Scan for the cell matching the given text and deliver its (x, y) coordinate at center. 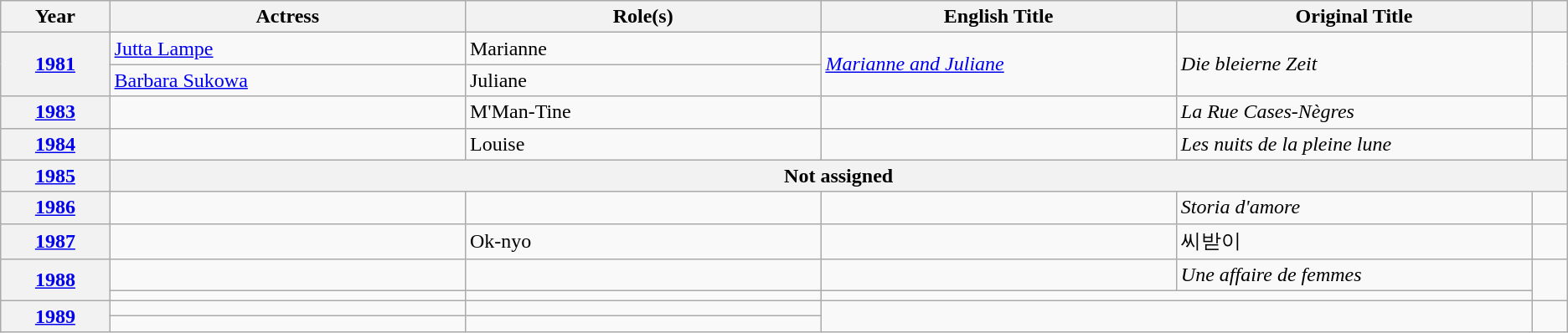
씨받이 (1354, 241)
1989 (55, 316)
1983 (55, 112)
Storia d'amore (1354, 207)
Une affaire de femmes (1354, 275)
Marianne and Juliane (998, 64)
Juliane (642, 80)
1988 (55, 279)
English Title (998, 17)
Original Title (1354, 17)
1984 (55, 144)
Role(s) (642, 17)
Louise (642, 144)
1985 (55, 176)
Die bleierne Zeit (1354, 64)
Barbara Sukowa (287, 80)
1981 (55, 64)
1986 (55, 207)
Ok-nyo (642, 241)
La Rue Cases-Nègres (1354, 112)
Year (55, 17)
Marianne (642, 49)
Les nuits de la pleine lune (1354, 144)
1987 (55, 241)
Jutta Lampe (287, 49)
Actress (287, 17)
Not assigned (838, 176)
M'Man-Tine (642, 112)
